Pinpoint the cell where the given text exists, returning its (x, y) midpoint coordinate. 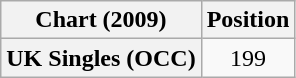
UK Singles (OCC) (101, 58)
199 (248, 58)
Chart (2009) (101, 20)
Position (248, 20)
